Identify which cell holds the provided text, then report its (x, y) central coordinate. 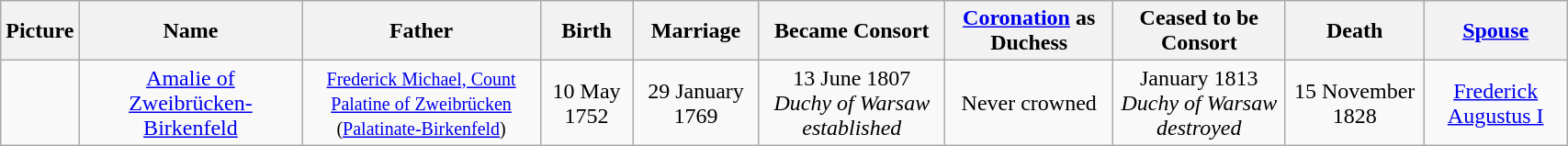
Father (422, 31)
Ceased to be Consort (1200, 31)
Became Consort (852, 31)
Amalie of Zweibrücken-Birkenfeld (191, 103)
Never crowned (1029, 103)
15 November 1828 (1355, 103)
10 May 1752 (586, 103)
13 June 1807 Duchy of Warsaw established (852, 103)
Coronation as Duchess (1029, 31)
Frederick Augustus I (1495, 103)
29 January 1769 (696, 103)
Frederick Michael, Count Palatine of Zweibrücken(Palatinate-Birkenfeld) (422, 103)
Death (1355, 31)
Marriage (696, 31)
January 1813Duchy of Warsaw destroyed (1200, 103)
Birth (586, 31)
Spouse (1495, 31)
Name (191, 31)
Picture (40, 31)
